Identify which cell holds the provided text, then report its [X, Y] central coordinate. 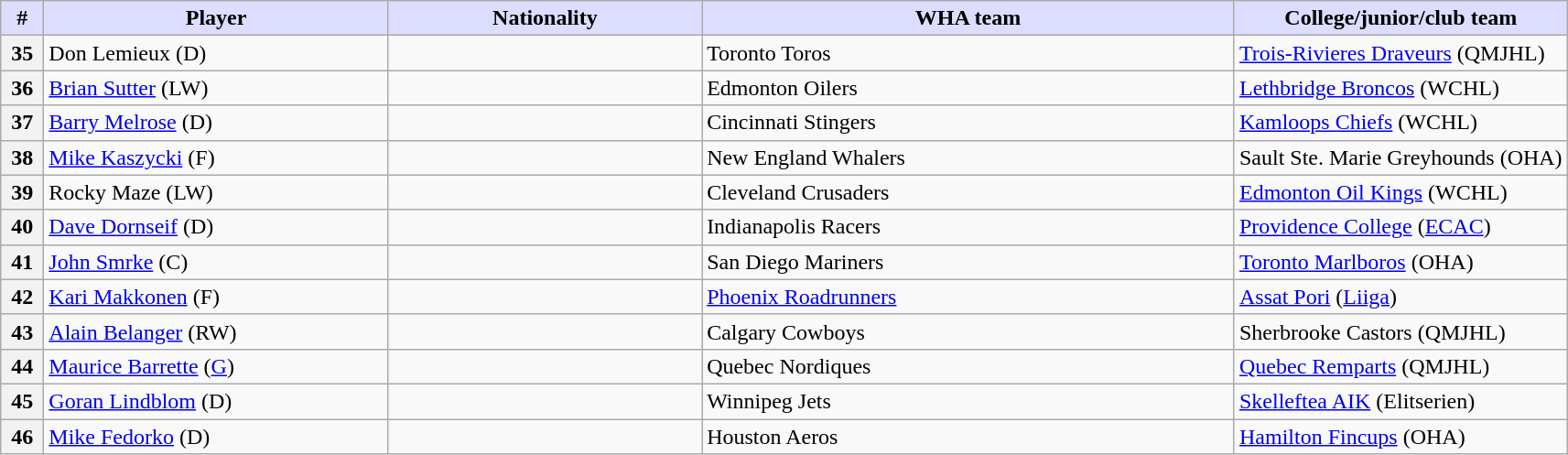
Kamloops Chiefs (WCHL) [1400, 123]
Quebec Nordiques [968, 366]
38 [22, 157]
Providence College (ECAC) [1400, 227]
Cleveland Crusaders [968, 192]
Don Lemieux (D) [216, 53]
Brian Sutter (LW) [216, 88]
Dave Dornseif (D) [216, 227]
Rocky Maze (LW) [216, 192]
Edmonton Oil Kings (WCHL) [1400, 192]
Cincinnati Stingers [968, 123]
Nationality [545, 18]
43 [22, 331]
Quebec Remparts (QMJHL) [1400, 366]
36 [22, 88]
Mike Kaszycki (F) [216, 157]
Toronto Toros [968, 53]
44 [22, 366]
46 [22, 437]
Houston Aeros [968, 437]
Edmonton Oilers [968, 88]
Sault Ste. Marie Greyhounds (OHA) [1400, 157]
Skelleftea AIK (Elitserien) [1400, 401]
Kari Makkonen (F) [216, 297]
Indianapolis Racers [968, 227]
Goran Lindblom (D) [216, 401]
College/junior/club team [1400, 18]
37 [22, 123]
Assat Pori (Liiga) [1400, 297]
Sherbrooke Castors (QMJHL) [1400, 331]
San Diego Mariners [968, 262]
Alain Belanger (RW) [216, 331]
John Smrke (C) [216, 262]
Hamilton Fincups (OHA) [1400, 437]
Mike Fedorko (D) [216, 437]
39 [22, 192]
Toronto Marlboros (OHA) [1400, 262]
45 [22, 401]
Winnipeg Jets [968, 401]
Trois-Rivieres Draveurs (QMJHL) [1400, 53]
Maurice Barrette (G) [216, 366]
Lethbridge Broncos (WCHL) [1400, 88]
Phoenix Roadrunners [968, 297]
42 [22, 297]
Player [216, 18]
35 [22, 53]
Calgary Cowboys [968, 331]
# [22, 18]
WHA team [968, 18]
Barry Melrose (D) [216, 123]
41 [22, 262]
New England Whalers [968, 157]
40 [22, 227]
